Capture the cell that displays the provided text and extract its (x, y) central coordinate. 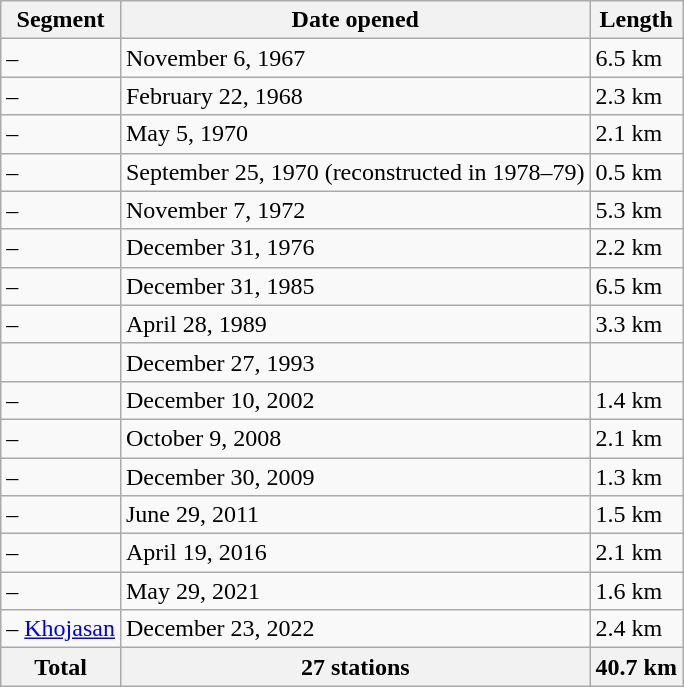
– Khojasan (61, 629)
December 31, 1985 (355, 286)
April 28, 1989 (355, 324)
October 9, 2008 (355, 438)
27 stations (355, 667)
1.5 km (636, 515)
1.4 km (636, 400)
2.2 km (636, 248)
December 27, 1993 (355, 362)
2.4 km (636, 629)
2.3 km (636, 96)
1.6 km (636, 591)
40.7 km (636, 667)
Total (61, 667)
Segment (61, 20)
June 29, 2011 (355, 515)
December 10, 2002 (355, 400)
September 25, 1970 (reconstructed in 1978–79) (355, 172)
April 19, 2016 (355, 553)
3.3 km (636, 324)
Date opened (355, 20)
February 22, 1968 (355, 96)
May 29, 2021 (355, 591)
Length (636, 20)
5.3 km (636, 210)
November 6, 1967 (355, 58)
1.3 km (636, 477)
May 5, 1970 (355, 134)
0.5 km (636, 172)
November 7, 1972 (355, 210)
December 23, 2022 (355, 629)
December 31, 1976 (355, 248)
December 30, 2009 (355, 477)
